Find where the given text appears and provide that cell's center as (X, Y) coordinate. 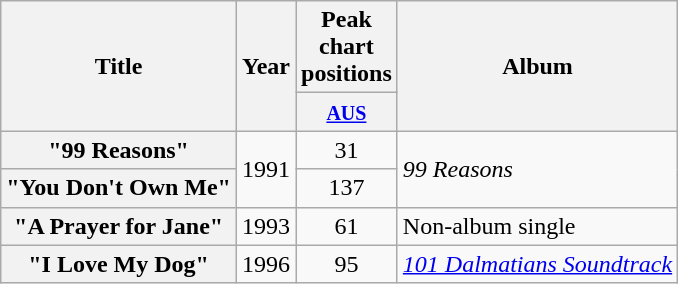
"A Prayer for Jane" (119, 226)
99 Reasons (537, 169)
1996 (266, 264)
"99 Reasons" (119, 150)
Title (119, 66)
137 (347, 188)
AUS (347, 112)
61 (347, 226)
95 (347, 264)
"You Don't Own Me" (119, 188)
31 (347, 150)
Album (537, 66)
101 Dalmatians Soundtrack (537, 264)
Year (266, 66)
Non-album single (537, 226)
"I Love My Dog" (119, 264)
1993 (266, 226)
1991 (266, 169)
Peak chart positions (347, 47)
